For the text-containing cell, return its midpoint in [x, y] coordinate format. 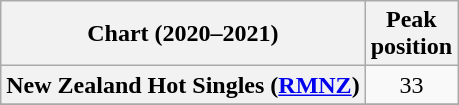
Chart (2020–2021) [183, 34]
New Zealand Hot Singles (RMNZ) [183, 85]
33 [411, 85]
Peakposition [411, 34]
